Pinpoint the cell where the given text exists, returning its [x, y] midpoint coordinate. 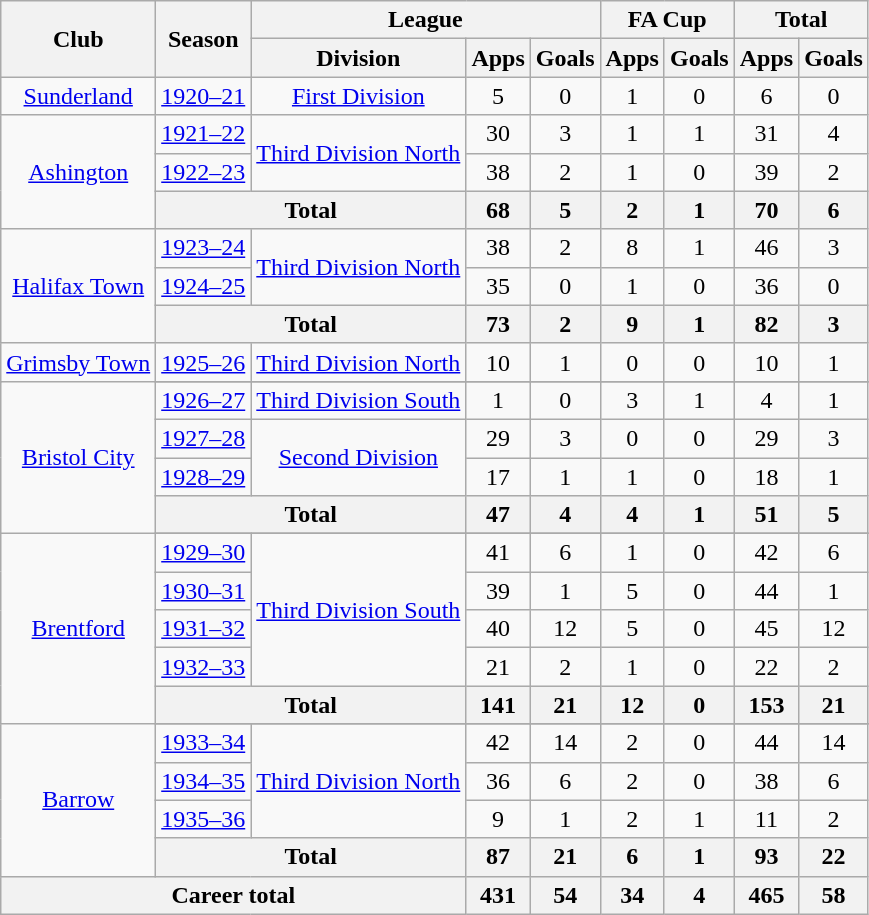
41 [498, 553]
47 [498, 515]
51 [766, 515]
68 [498, 210]
1923–24 [204, 248]
17 [498, 477]
League [426, 20]
431 [498, 895]
1925–26 [204, 362]
1920–21 [204, 96]
1934–35 [204, 781]
Ashington [78, 172]
Halifax Town [78, 286]
1928–29 [204, 477]
1933–34 [204, 743]
34 [632, 895]
18 [766, 477]
82 [766, 324]
Barrow [78, 800]
31 [766, 134]
1931–32 [204, 629]
1935–36 [204, 819]
Club [78, 39]
Second Division [358, 457]
First Division [358, 96]
1930–31 [204, 591]
40 [498, 629]
46 [766, 248]
11 [766, 819]
Grimsby Town [78, 362]
1921–22 [204, 134]
1932–33 [204, 667]
1922–23 [204, 172]
58 [834, 895]
30 [498, 134]
73 [498, 324]
Bristol City [78, 457]
153 [766, 705]
1929–30 [204, 553]
35 [498, 286]
54 [565, 895]
87 [498, 857]
465 [766, 895]
70 [766, 210]
FA Cup [667, 20]
141 [498, 705]
1924–25 [204, 286]
1927–28 [204, 438]
45 [766, 629]
Season [204, 39]
1926–27 [204, 400]
Division [358, 58]
93 [766, 857]
Brentford [78, 629]
Career total [234, 895]
Sunderland [78, 96]
8 [632, 248]
